Detect which cell encompasses the target text, then output its (X, Y) center coordinate. 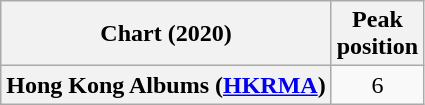
Chart (2020) (166, 34)
Peakposition (377, 34)
6 (377, 85)
Hong Kong Albums (HKRMA) (166, 85)
